Detect which cell encompasses the target text, then output its [X, Y] center coordinate. 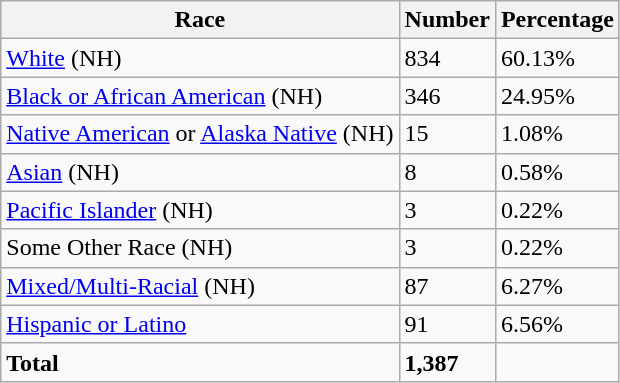
Mixed/Multi-Racial (NH) [200, 286]
Number [447, 20]
346 [447, 96]
91 [447, 324]
White (NH) [200, 58]
24.95% [557, 96]
60.13% [557, 58]
87 [447, 286]
6.27% [557, 286]
834 [447, 58]
0.58% [557, 172]
6.56% [557, 324]
1,387 [447, 362]
Total [200, 362]
Some Other Race (NH) [200, 248]
Native American or Alaska Native (NH) [200, 134]
15 [447, 134]
1.08% [557, 134]
Pacific Islander (NH) [200, 210]
8 [447, 172]
Asian (NH) [200, 172]
Hispanic or Latino [200, 324]
Percentage [557, 20]
Black or African American (NH) [200, 96]
Race [200, 20]
